Identify which cell holds the provided text, then report its (X, Y) central coordinate. 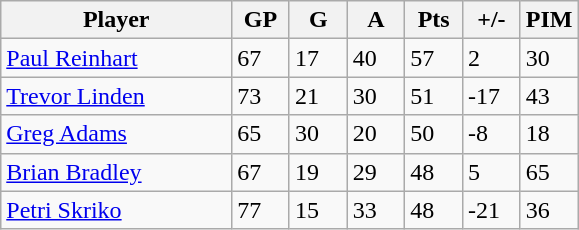
Pts (434, 20)
29 (376, 172)
21 (318, 96)
50 (434, 134)
Paul Reinhart (116, 58)
57 (434, 58)
15 (318, 210)
PIM (549, 20)
Brian Bradley (116, 172)
36 (549, 210)
33 (376, 210)
43 (549, 96)
-17 (492, 96)
51 (434, 96)
G (318, 20)
Petri Skriko (116, 210)
18 (549, 134)
+/- (492, 20)
Greg Adams (116, 134)
19 (318, 172)
Player (116, 20)
Trevor Linden (116, 96)
-21 (492, 210)
40 (376, 58)
-8 (492, 134)
2 (492, 58)
17 (318, 58)
73 (261, 96)
A (376, 20)
77 (261, 210)
GP (261, 20)
5 (492, 172)
20 (376, 134)
